Scan for the cell matching the given text and deliver its [X, Y] coordinate at center. 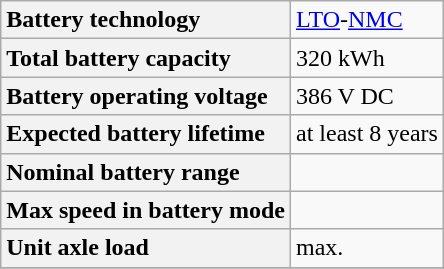
Unit axle load [146, 248]
Expected battery lifetime [146, 134]
Max speed in battery mode [146, 210]
LTO-NMC [366, 20]
at least 8 years [366, 134]
Battery technology [146, 20]
386 V DC [366, 96]
Nominal battery range [146, 172]
max. [366, 248]
320 kWh [366, 58]
Total battery capacity [146, 58]
Battery operating voltage [146, 96]
